Output the (x, y) coordinate of the center of the cell containing the given text.  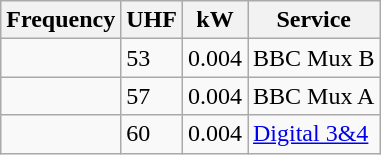
57 (152, 96)
Service (314, 20)
60 (152, 134)
Digital 3&4 (314, 134)
BBC Mux B (314, 58)
53 (152, 58)
BBC Mux A (314, 96)
kW (214, 20)
Frequency (61, 20)
UHF (152, 20)
